Output the [x, y] coordinate of the center of the cell containing the given text.  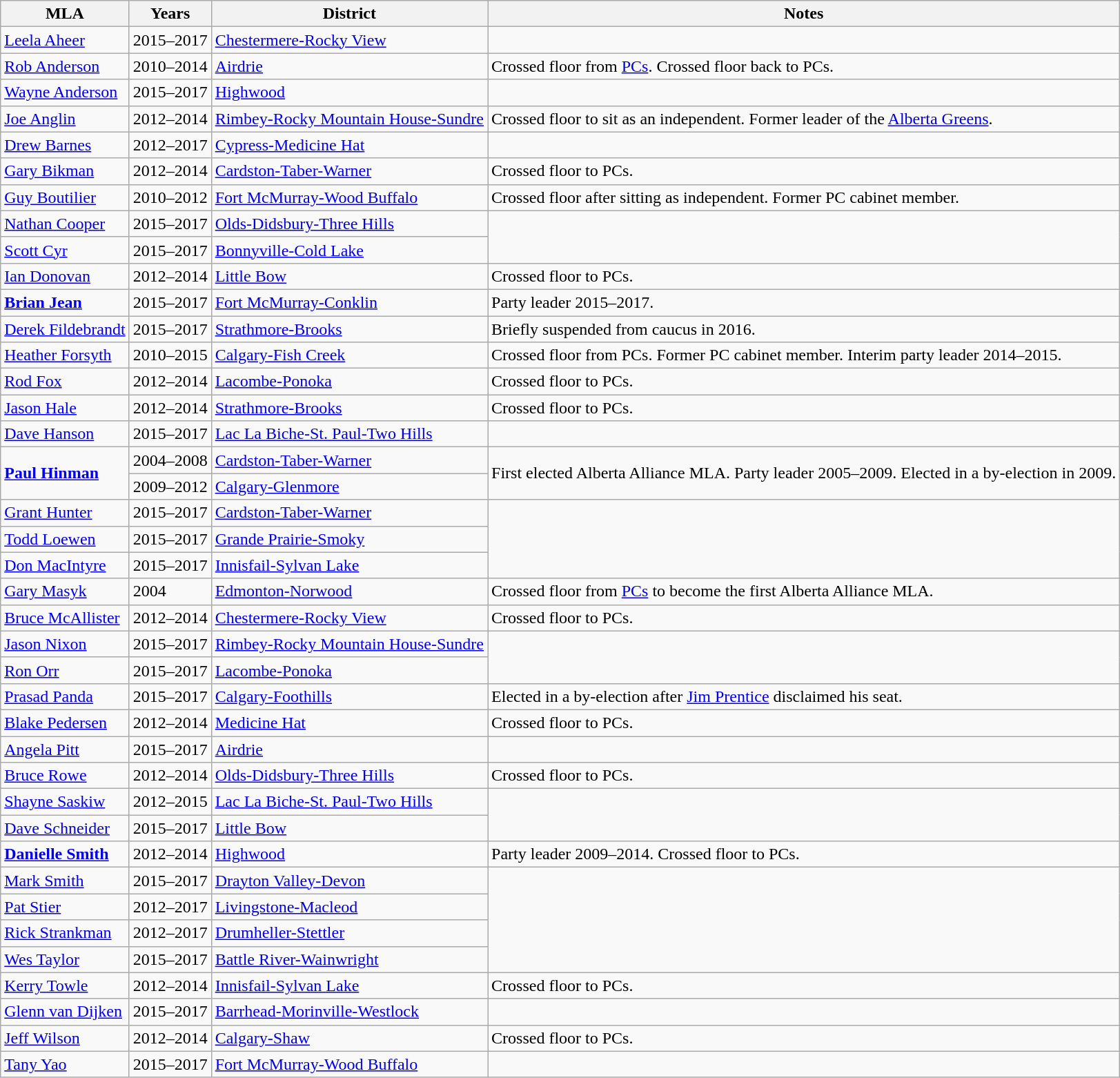
Dave Hanson [65, 434]
Grande Prairie-Smoky [349, 539]
Jason Nixon [65, 644]
Bonnyville-Cold Lake [349, 250]
Calgary-Fish Creek [349, 355]
Danielle Smith [65, 854]
Dave Schneider [65, 828]
Drayton Valley-Devon [349, 881]
Kerry Towle [65, 986]
District [349, 14]
Medicine Hat [349, 723]
Years [170, 14]
2010–2012 [170, 197]
Party leader 2015–2017. [804, 302]
Rob Anderson [65, 66]
Todd Loewen [65, 539]
First elected Alberta Alliance MLA. Party leader 2005–2009. Elected in a by-election in 2009. [804, 473]
Gary Masyk [65, 591]
Heather Forsyth [65, 355]
Fort McMurray-Conklin [349, 302]
Jeff Wilson [65, 1038]
2004–2008 [170, 460]
Shayne Saskiw [65, 802]
Guy Boutilier [65, 197]
Crossed floor after sitting as independent. Former PC cabinet member. [804, 197]
Pat Stier [65, 907]
Crossed floor to sit as an independent. Former leader of the Alberta Greens. [804, 119]
Ron Orr [65, 670]
Leela Aheer [65, 40]
Tany Yao [65, 1064]
Gary Bikman [65, 171]
Crossed floor from PCs. Crossed floor back to PCs. [804, 66]
Joe Anglin [65, 119]
Paul Hinman [65, 473]
Wayne Anderson [65, 92]
Elected in a by-election after Jim Prentice disclaimed his seat. [804, 696]
Crossed floor from PCs. Former PC cabinet member. Interim party leader 2014–2015. [804, 355]
Cypress-Medicine Hat [349, 145]
Don MacIntyre [65, 565]
Drumheller-Stettler [349, 933]
2010–2015 [170, 355]
Wes Taylor [65, 959]
2009–2012 [170, 487]
Blake Pedersen [65, 723]
Calgary-Foothills [349, 696]
Rick Strankman [65, 933]
Mark Smith [65, 881]
Calgary-Glenmore [349, 487]
Battle River-Wainwright [349, 959]
Crossed floor from PCs to become the first Alberta Alliance MLA. [804, 591]
Bruce McAllister [65, 618]
Prasad Panda [65, 696]
Party leader 2009–2014. Crossed floor to PCs. [804, 854]
Nathan Cooper [65, 224]
Rod Fox [65, 382]
Grant Hunter [65, 513]
Derek Fildebrandt [65, 329]
Livingstone-Macleod [349, 907]
Briefly suspended from caucus in 2016. [804, 329]
Scott Cyr [65, 250]
Barrhead-Morinville-Westlock [349, 1012]
2010–2014 [170, 66]
2004 [170, 591]
Bruce Rowe [65, 776]
Notes [804, 14]
Angela Pitt [65, 749]
MLA [65, 14]
Glenn van Dijken [65, 1012]
Brian Jean [65, 302]
Edmonton-Norwood [349, 591]
Calgary-Shaw [349, 1038]
Jason Hale [65, 408]
Drew Barnes [65, 145]
Ian Donovan [65, 276]
2012–2015 [170, 802]
